Scan for the cell matching the given text and deliver its [X, Y] coordinate at center. 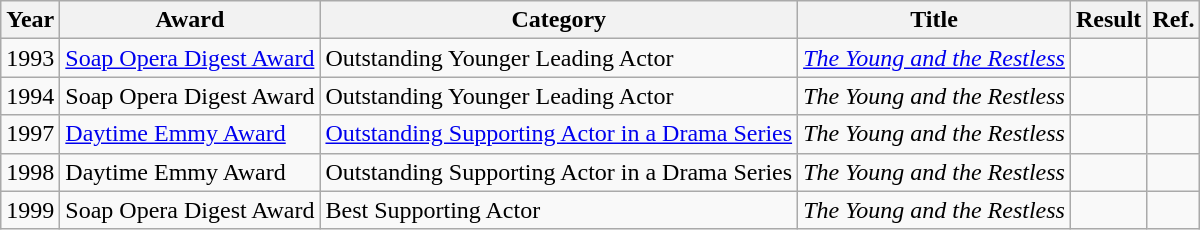
Title [934, 20]
Ref. [1174, 20]
1998 [30, 172]
Category [559, 20]
1999 [30, 210]
1997 [30, 134]
Year [30, 20]
1993 [30, 58]
Award [190, 20]
Result [1108, 20]
1994 [30, 96]
Best Supporting Actor [559, 210]
